Provide the (X, Y) coordinate of the cell's center where the given text is located.  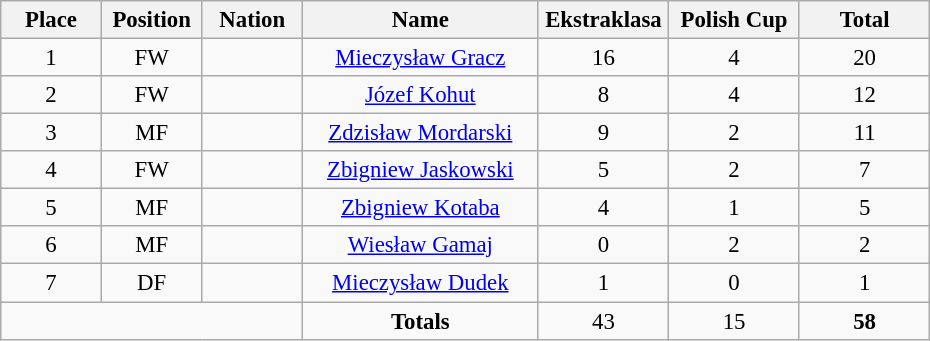
43 (604, 321)
Zbigniew Kotaba (421, 208)
Totals (421, 321)
8 (604, 95)
15 (734, 321)
11 (864, 133)
DF (152, 283)
Polish Cup (734, 20)
20 (864, 58)
9 (604, 133)
Mieczysław Dudek (421, 283)
3 (52, 133)
Position (152, 20)
Zbigniew Jaskowski (421, 170)
6 (52, 245)
Total (864, 20)
Place (52, 20)
16 (604, 58)
Name (421, 20)
Mieczysław Gracz (421, 58)
Wiesław Gamaj (421, 245)
Zdzisław Mordarski (421, 133)
58 (864, 321)
12 (864, 95)
Józef Kohut (421, 95)
Nation (252, 20)
Ekstraklasa (604, 20)
